For the text-containing cell, return its midpoint in [x, y] coordinate format. 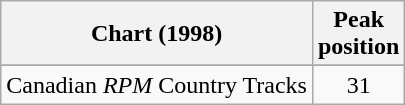
Chart (1998) [157, 34]
31 [358, 85]
Peakposition [358, 34]
Canadian RPM Country Tracks [157, 85]
